Determine the [x, y] coordinate at the center of the cell enclosing the given text.  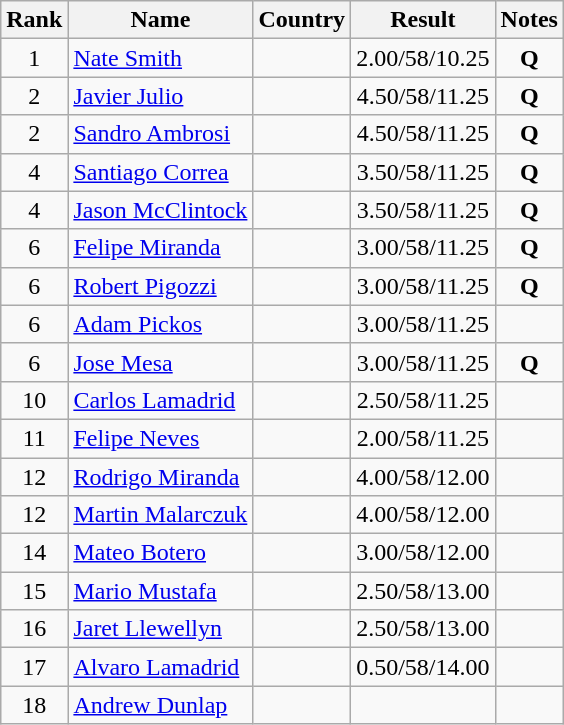
2.50/58/11.25 [423, 400]
Mario Mustafa [160, 591]
18 [34, 705]
16 [34, 629]
Jose Mesa [160, 362]
Notes [529, 20]
11 [34, 438]
Javier Julio [160, 96]
15 [34, 591]
Jason McClintock [160, 210]
Felipe Neves [160, 438]
2.00/58/11.25 [423, 438]
10 [34, 400]
14 [34, 553]
1 [34, 58]
Andrew Dunlap [160, 705]
Adam Pickos [160, 324]
Felipe Miranda [160, 248]
Carlos Lamadrid [160, 400]
Result [423, 20]
3.00/58/12.00 [423, 553]
Nate Smith [160, 58]
Name [160, 20]
Robert Pigozzi [160, 286]
Jaret Llewellyn [160, 629]
Mateo Botero [160, 553]
Rank [34, 20]
Martin Malarczuk [160, 515]
17 [34, 667]
Alvaro Lamadrid [160, 667]
Country [302, 20]
Sandro Ambrosi [160, 134]
0.50/58/14.00 [423, 667]
2.00/58/10.25 [423, 58]
Rodrigo Miranda [160, 477]
Santiago Correa [160, 172]
